From the cell containing the given text, extract its center point as [X, Y] coordinate. 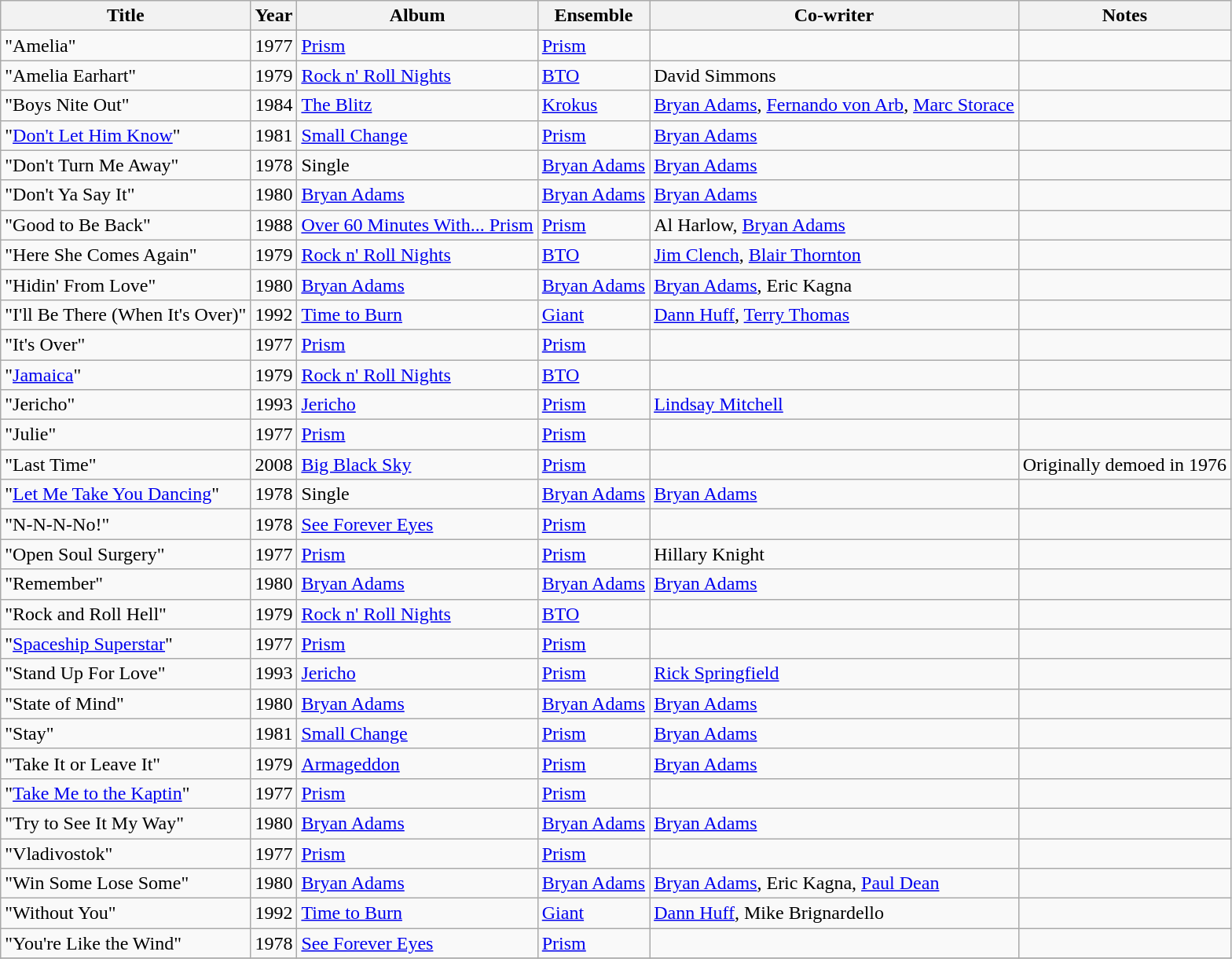
1984 [273, 105]
"Take It or Leave It" [126, 763]
"Try to See It My Way" [126, 823]
"Jamaica" [126, 375]
Bryan Adams, Eric Kagna [834, 285]
Dann Huff, Mike Brignardello [834, 913]
2008 [273, 465]
"Without You" [126, 913]
"Let Me Take You Dancing" [126, 494]
"Jericho" [126, 405]
Bryan Adams, Fernando von Arb, Marc Storace [834, 105]
"Take Me to the Kaptin" [126, 793]
Album [417, 16]
"Spaceship Superstar" [126, 644]
Notes [1124, 16]
"Stand Up For Love" [126, 674]
"Last Time" [126, 465]
Originally demoed in 1976 [1124, 465]
Over 60 Minutes With... Prism [417, 225]
"Open Soul Surgery" [126, 554]
"Vladivostok" [126, 853]
"N-N-N-No!" [126, 524]
"Rock and Roll Hell" [126, 614]
Ensemble [593, 16]
Title [126, 16]
"State of Mind" [126, 704]
Hillary Knight [834, 554]
"Amelia Earhart" [126, 75]
Bryan Adams, Eric Kagna, Paul Dean [834, 884]
Al Harlow, Bryan Adams [834, 225]
"You're Like the Wind" [126, 943]
Jim Clench, Blair Thornton [834, 255]
Co-writer [834, 16]
The Blitz [417, 105]
"Don't Turn Me Away" [126, 165]
1988 [273, 225]
"I'll Be There (When It's Over)" [126, 314]
"Hidin' From Love" [126, 285]
"Amelia" [126, 46]
Krokus [593, 105]
"Win Some Lose Some" [126, 884]
Year [273, 16]
David Simmons [834, 75]
Big Black Sky [417, 465]
"It's Over" [126, 344]
"Don't Ya Say It" [126, 195]
"Good to Be Back" [126, 225]
"Don't Let Him Know" [126, 135]
Rick Springfield [834, 674]
"Stay" [126, 733]
"Remember" [126, 584]
Lindsay Mitchell [834, 405]
"Boys Nite Out" [126, 105]
"Here She Comes Again" [126, 255]
"Julie" [126, 435]
Dann Huff, Terry Thomas [834, 314]
Armageddon [417, 763]
